Scan for the cell matching the given text and deliver its (X, Y) coordinate at center. 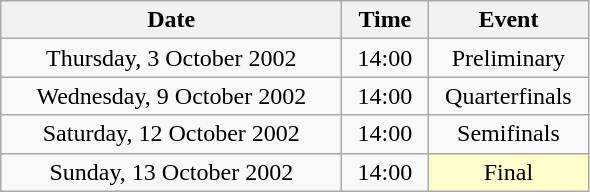
Quarterfinals (508, 96)
Wednesday, 9 October 2002 (172, 96)
Semifinals (508, 134)
Preliminary (508, 58)
Event (508, 20)
Date (172, 20)
Thursday, 3 October 2002 (172, 58)
Time (385, 20)
Sunday, 13 October 2002 (172, 172)
Saturday, 12 October 2002 (172, 134)
Final (508, 172)
